Search for the cell housing the specified text and yield its [X, Y] center coordinate. 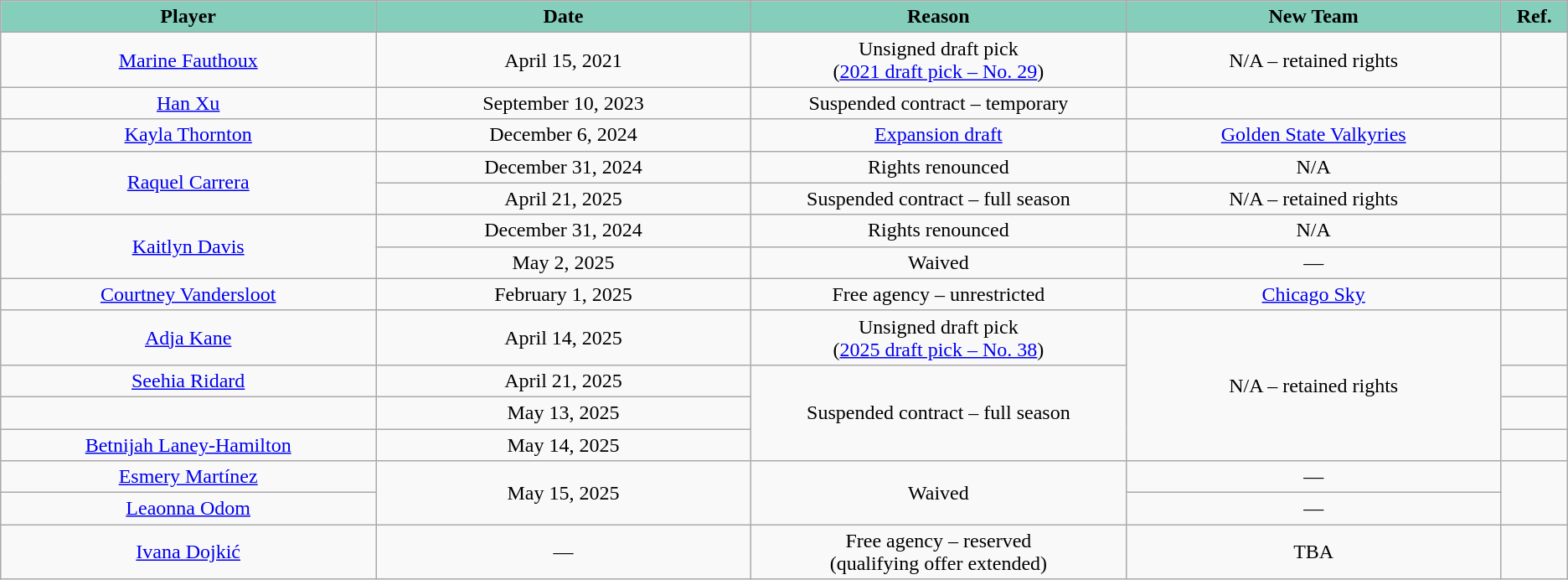
December 6, 2024 [564, 135]
Seehia Ridard [188, 381]
Ref. [1534, 17]
TBA [1313, 552]
Golden State Valkyries [1313, 135]
Raquel Carrera [188, 183]
Reason [938, 17]
April 15, 2021 [564, 60]
Chicago Sky [1313, 294]
May 14, 2025 [564, 445]
Unsigned draft pick(2021 draft pick – No. 29) [938, 60]
Courtney Vandersloot [188, 294]
Unsigned draft pick(2025 draft pick – No. 38) [938, 337]
Esmery Martínez [188, 477]
Expansion draft [938, 135]
September 10, 2023 [564, 103]
New Team [1313, 17]
Player [188, 17]
Ivana Dojkić [188, 552]
Adja Kane [188, 337]
Marine Fauthoux [188, 60]
Han Xu [188, 103]
May 13, 2025 [564, 412]
May 2, 2025 [564, 262]
Betnijah Laney-Hamilton [188, 445]
Kayla Thornton [188, 135]
Date [564, 17]
Free agency – reserved(qualifying offer extended) [938, 552]
April 14, 2025 [564, 337]
Free agency – unrestricted [938, 294]
Suspended contract – temporary [938, 103]
Leaonna Odom [188, 509]
Kaitlyn Davis [188, 246]
May 15, 2025 [564, 493]
February 1, 2025 [564, 294]
